Output the (x, y) coordinate of the center of the cell containing the given text.  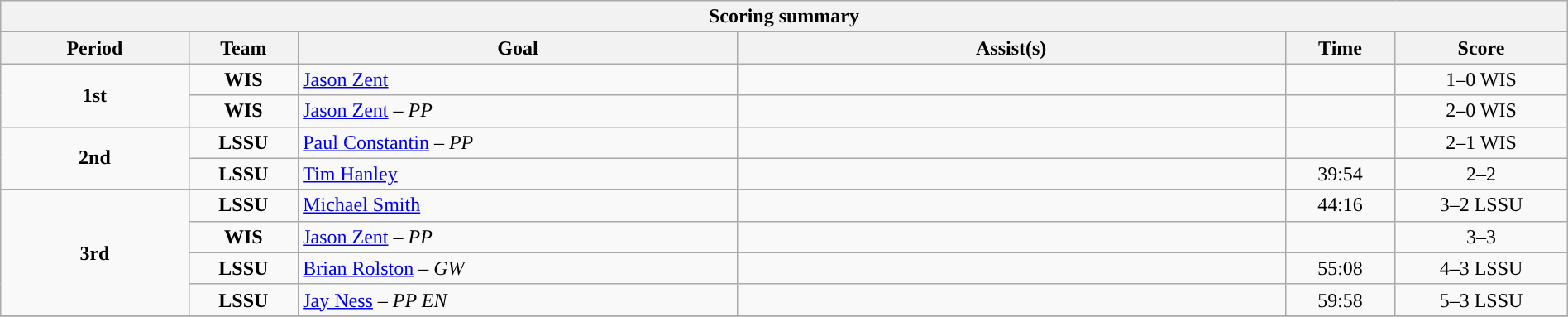
Brian Rolston – GW (518, 268)
Michael Smith (518, 205)
3–2 LSSU (1481, 205)
Paul Constantin – PP (518, 142)
59:58 (1340, 300)
Period (94, 48)
Jay Ness – PP EN (518, 300)
Tim Hanley (518, 174)
Assist(s) (1011, 48)
2–0 WIS (1481, 111)
Time (1340, 48)
1st (94, 95)
Score (1481, 48)
55:08 (1340, 268)
39:54 (1340, 174)
44:16 (1340, 205)
3rd (94, 252)
Team (243, 48)
1–0 WIS (1481, 79)
2–2 (1481, 174)
Scoring summary (784, 17)
2–1 WIS (1481, 142)
Jason Zent (518, 79)
5–3 LSSU (1481, 300)
Goal (518, 48)
3–3 (1481, 237)
2nd (94, 158)
4–3 LSSU (1481, 268)
